Detect which cell encompasses the target text, then output its [X, Y] center coordinate. 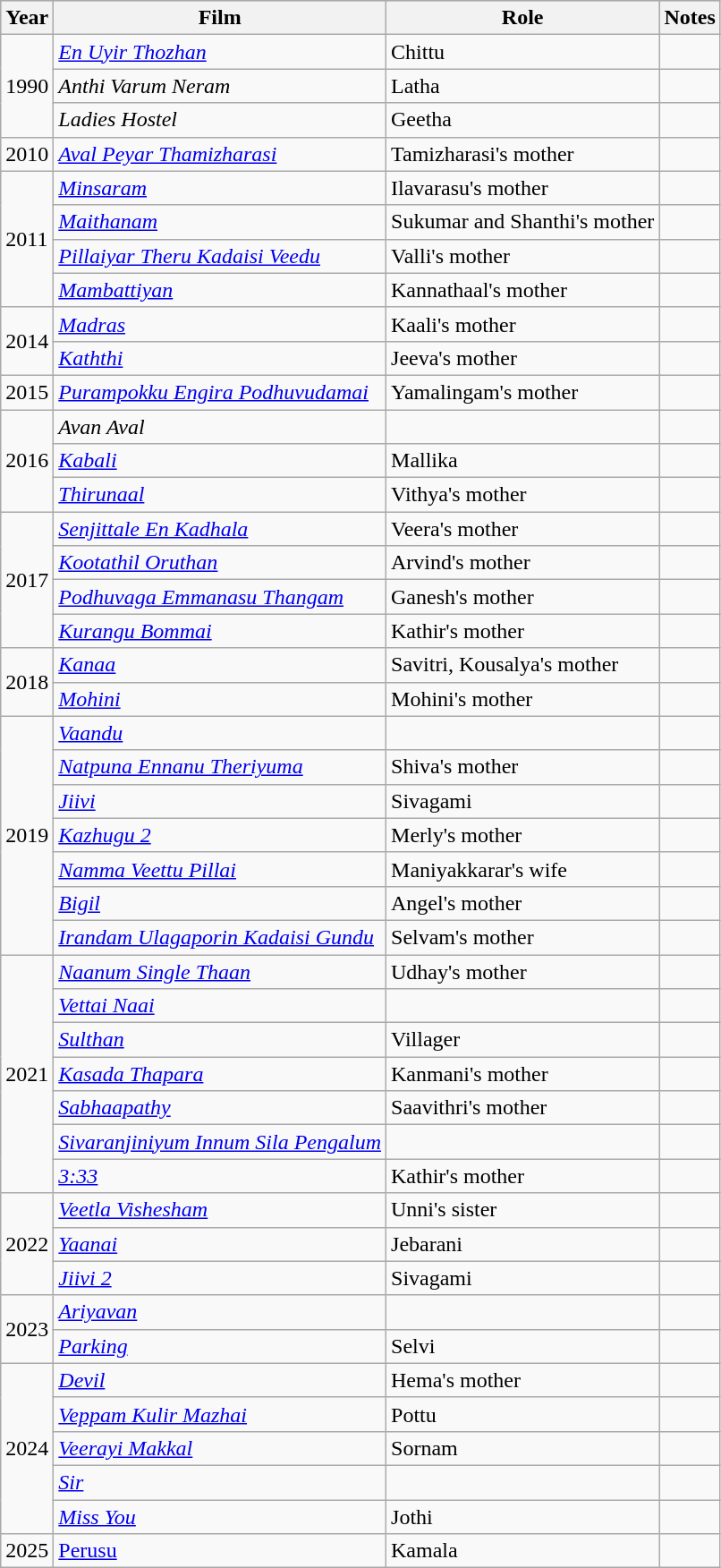
Minsaram [220, 188]
Chittu [522, 52]
Madras [220, 324]
Thirunaal [220, 495]
Maniyakkarar's wife [522, 869]
Jiivi [220, 801]
Sir [220, 1482]
Mambattiyan [220, 290]
Selvam's mother [522, 937]
1990 [27, 86]
Veerayi Makkal [220, 1448]
2024 [27, 1448]
2010 [27, 154]
Shiva's mother [522, 767]
Notes [690, 18]
2017 [27, 580]
Yaanai [220, 1244]
Kanmani's mother [522, 1074]
Kannathaal's mother [522, 290]
Sukumar and Shanthi's mother [522, 222]
Latha [522, 86]
Geetha [522, 120]
Tamizharasi's mother [522, 154]
2015 [27, 392]
Saavithri's mother [522, 1108]
Kabali [220, 461]
Savitri, Kousalya's mother [522, 665]
2019 [27, 835]
Ilavarasu's mother [522, 188]
2014 [27, 341]
2022 [27, 1244]
Avan Aval [220, 427]
Perusu [220, 1551]
Namma Veettu Pillai [220, 869]
Valli's mother [522, 256]
Kanaa [220, 665]
Podhuvaga Emmanasu Thangam [220, 597]
Sabhaapathy [220, 1108]
Vithya's mother [522, 495]
Naanum Single Thaan [220, 971]
Role [522, 18]
Jothi [522, 1517]
2011 [27, 239]
Bigil [220, 903]
Senjittale En Kadhala [220, 529]
Hema's mother [522, 1380]
Selvi [522, 1346]
Kaali's mother [522, 324]
Pottu [522, 1414]
Ganesh's mother [522, 597]
En Uyir Thozhan [220, 52]
Mallika [522, 461]
Ladies Hostel [220, 120]
Arvind's mother [522, 563]
Angel's mother [522, 903]
Natpuna Ennanu Theriyuma [220, 767]
2025 [27, 1551]
Vaandu [220, 733]
3:33 [220, 1176]
Yamalingam's mother [522, 392]
Aval Peyar Thamizharasi [220, 154]
Veppam Kulir Mazhai [220, 1414]
Parking [220, 1346]
Kootathil Oruthan [220, 563]
Jiivi 2 [220, 1278]
Anthi Varum Neram [220, 86]
Kasada Thapara [220, 1074]
Devil [220, 1380]
Veetla Vishesham [220, 1210]
2023 [27, 1329]
Ariyavan [220, 1312]
Unni's sister [522, 1210]
Udhay's mother [522, 971]
Kazhugu 2 [220, 835]
2021 [27, 1073]
Mohini [220, 699]
Jebarani [522, 1244]
2016 [27, 461]
Irandam Ulagaporin Kadaisi Gundu [220, 937]
Sornam [522, 1448]
Kurangu Bommai [220, 631]
Kamala [522, 1551]
Merly's mother [522, 835]
Purampokku Engira Podhuvudamai [220, 392]
Pillaiyar Theru Kadaisi Veedu [220, 256]
Kaththi [220, 358]
Film [220, 18]
Miss You [220, 1517]
Sulthan [220, 1040]
Jeeva's mother [522, 358]
Sivaranjiniyum Innum Sila Pengalum [220, 1142]
Mohini's mother [522, 699]
Veera's mother [522, 529]
Villager [522, 1040]
2018 [27, 682]
Vettai Naai [220, 1006]
Maithanam [220, 222]
Year [27, 18]
